Output the (X, Y) coordinate of the center of the cell containing the given text.  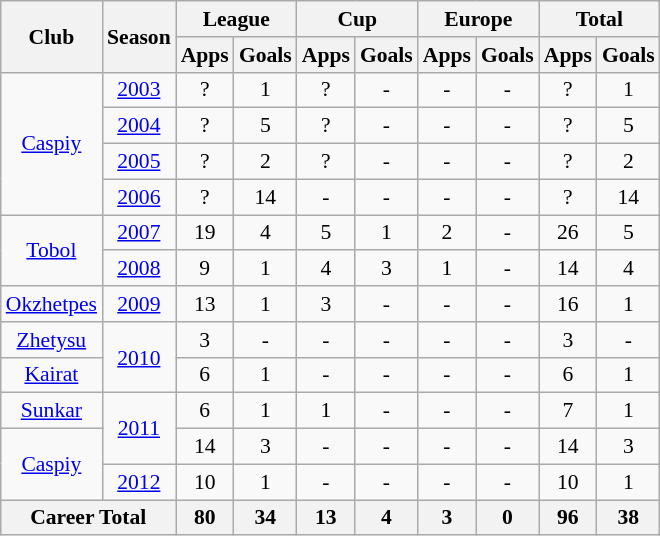
Career Total (88, 518)
2011 (139, 428)
2009 (139, 304)
2006 (139, 197)
2004 (139, 126)
Cup (358, 19)
96 (568, 518)
2008 (139, 269)
19 (205, 233)
2005 (139, 162)
Kairat (52, 375)
Sunkar (52, 411)
2012 (139, 482)
Season (139, 36)
League (236, 19)
80 (205, 518)
2003 (139, 90)
2007 (139, 233)
Club (52, 36)
26 (568, 233)
Okzhetpes (52, 304)
Total (600, 19)
Tobol (52, 250)
16 (568, 304)
2010 (139, 358)
Zhetysu (52, 340)
38 (628, 518)
34 (266, 518)
9 (205, 269)
0 (508, 518)
Europe (478, 19)
7 (568, 411)
